Scan for the cell matching the given text and deliver its [x, y] coordinate at center. 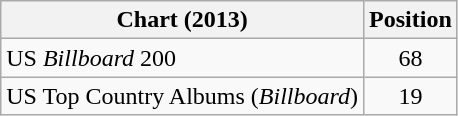
US Billboard 200 [182, 58]
68 [411, 58]
Position [411, 20]
19 [411, 96]
Chart (2013) [182, 20]
US Top Country Albums (Billboard) [182, 96]
